Return [X, Y] of the center of cell containing provided text 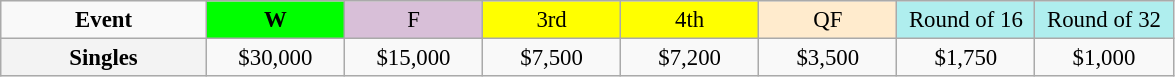
$7,200 [690, 58]
4th [690, 20]
$7,500 [552, 58]
3rd [552, 20]
$3,500 [828, 58]
$1,000 [1104, 58]
QF [828, 20]
F [413, 20]
Round of 16 [966, 20]
$1,750 [966, 58]
$15,000 [413, 58]
Event [104, 20]
Round of 32 [1104, 20]
Singles [104, 58]
W [275, 20]
$30,000 [275, 58]
